For the text-containing cell, return its midpoint in [X, Y] coordinate format. 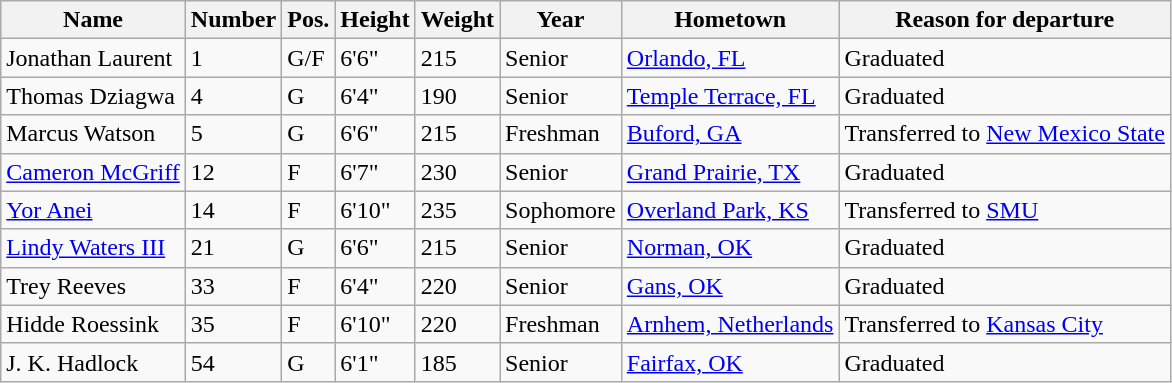
Buford, GA [730, 134]
Gans, OK [730, 286]
Transferred to SMU [1004, 210]
6'1" [375, 362]
Weight [457, 20]
Cameron McGriff [94, 172]
54 [233, 362]
Sophomore [561, 210]
235 [457, 210]
Transferred to New Mexico State [1004, 134]
Orlando, FL [730, 58]
Name [94, 20]
185 [457, 362]
Year [561, 20]
35 [233, 324]
14 [233, 210]
5 [233, 134]
Hometown [730, 20]
Hidde Roessink [94, 324]
Jonathan Laurent [94, 58]
Pos. [308, 20]
4 [233, 96]
Arnhem, Netherlands [730, 324]
33 [233, 286]
J. K. Hadlock [94, 362]
Height [375, 20]
Yor Anei [94, 210]
Reason for departure [1004, 20]
Fairfax, OK [730, 362]
230 [457, 172]
G/F [308, 58]
Norman, OK [730, 248]
Temple Terrace, FL [730, 96]
Thomas Dziagwa [94, 96]
1 [233, 58]
Transferred to Kansas City [1004, 324]
Overland Park, KS [730, 210]
Number [233, 20]
Grand Prairie, TX [730, 172]
12 [233, 172]
6'7" [375, 172]
Lindy Waters III [94, 248]
Marcus Watson [94, 134]
Trey Reeves [94, 286]
190 [457, 96]
21 [233, 248]
